Locate the cell with the specified text and output its [x, y] center coordinate. 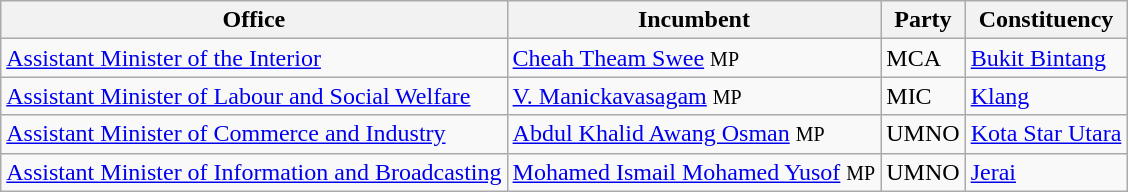
Bukit Bintang [1046, 58]
Assistant Minister of Commerce and Industry [254, 134]
Kota Star Utara [1046, 134]
Party [923, 20]
Assistant Minister of the Interior [254, 58]
Office [254, 20]
Jerai [1046, 172]
V. Manickavasagam MP [694, 96]
MCA [923, 58]
MIC [923, 96]
Constituency [1046, 20]
Incumbent [694, 20]
Mohamed Ismail Mohamed Yusof MP [694, 172]
Assistant Minister of Information and Broadcasting [254, 172]
Abdul Khalid Awang Osman MP [694, 134]
Assistant Minister of Labour and Social Welfare [254, 96]
Klang [1046, 96]
Cheah Theam Swee MP [694, 58]
